Capture the cell that displays the provided text and extract its (x, y) central coordinate. 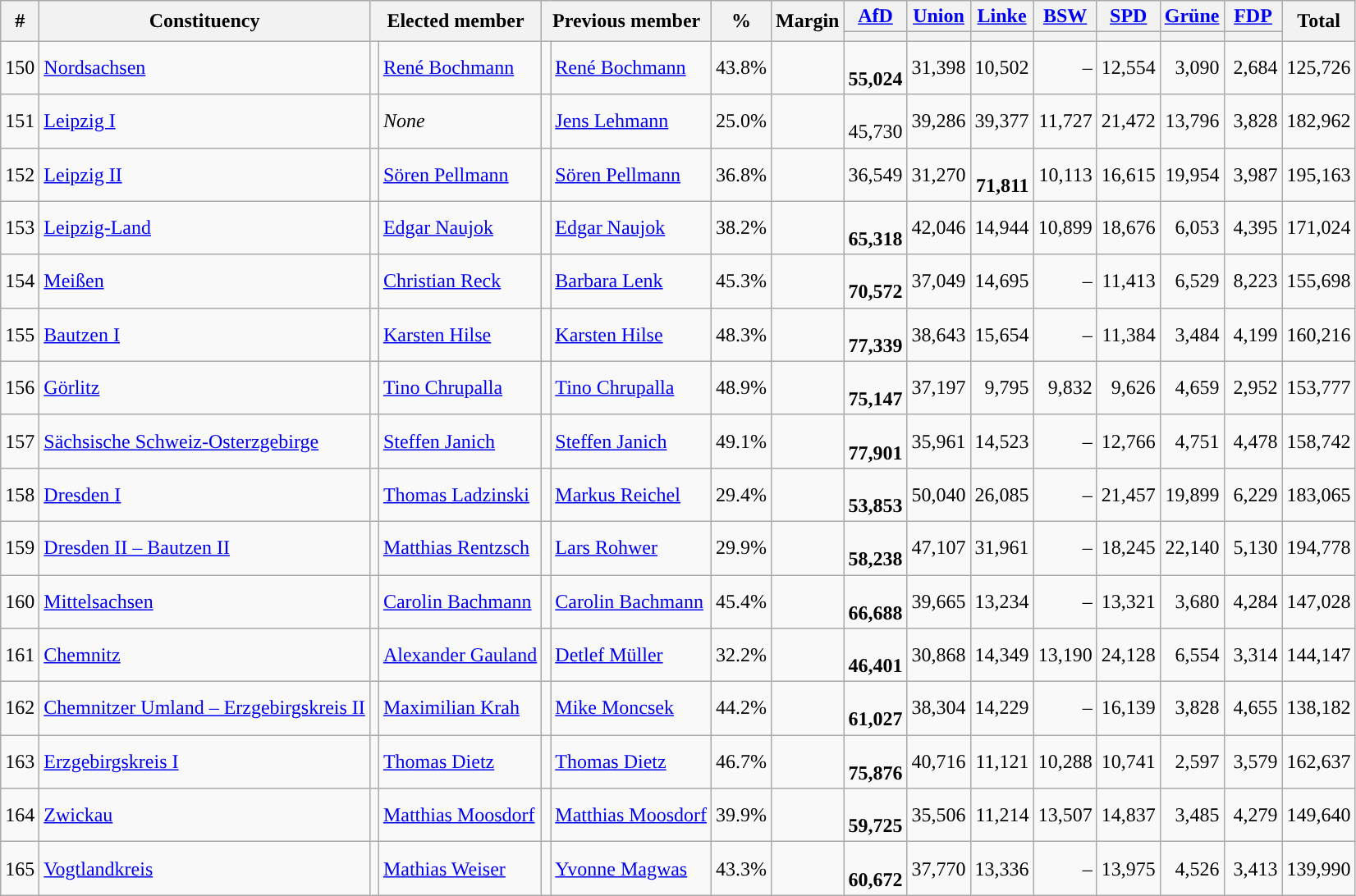
45.4% (742, 601)
162,637 (1318, 761)
165 (20, 868)
2,684 (1253, 67)
39,377 (1001, 121)
Dresden I (205, 494)
11,214 (1001, 816)
Grüne (1192, 16)
Barbara Lenk (631, 281)
6,554 (1192, 655)
Margin (808, 21)
31,270 (939, 174)
13,796 (1192, 121)
46,401 (875, 655)
9,832 (1065, 387)
45,730 (875, 121)
Lars Rohwer (631, 548)
159 (20, 548)
157 (20, 441)
FDP (1253, 16)
4,526 (1192, 868)
Previous member (627, 21)
61,027 (875, 709)
71,811 (1001, 174)
154 (20, 281)
11,727 (1065, 121)
55,024 (875, 67)
Elected member (455, 21)
2,597 (1192, 761)
10,502 (1001, 67)
161 (20, 655)
13,336 (1001, 868)
155,698 (1318, 281)
37,770 (939, 868)
BSW (1065, 16)
Alexander Gauland (460, 655)
13,321 (1128, 601)
14,944 (1001, 228)
Union (939, 16)
Chemnitzer Umland – Erzgebirgskreis II (205, 709)
13,190 (1065, 655)
38,304 (939, 709)
13,975 (1128, 868)
42,046 (939, 228)
Markus Reichel (631, 494)
66,688 (875, 601)
16,615 (1128, 174)
Constituency (205, 21)
6,229 (1253, 494)
Zwickau (205, 816)
Christian Reck (460, 281)
Leipzig II (205, 174)
3,987 (1253, 174)
3,314 (1253, 655)
50,040 (939, 494)
Chemnitz (205, 655)
153,777 (1318, 387)
45.3% (742, 281)
24,128 (1128, 655)
3,485 (1192, 816)
Detlef Müller (631, 655)
19,899 (1192, 494)
Jens Lehmann (631, 121)
48.3% (742, 335)
19,954 (1192, 174)
Sächsische Schweiz-Osterzgebirge (205, 441)
Yvonne Magwas (631, 868)
58,238 (875, 548)
151 (20, 121)
75,147 (875, 387)
4,199 (1253, 335)
150 (20, 67)
10,741 (1128, 761)
Nordsachsen (205, 67)
31,398 (939, 67)
3,090 (1192, 67)
4,279 (1253, 816)
36,549 (875, 174)
158 (20, 494)
48.9% (742, 387)
Vogtlandkreis (205, 868)
182,962 (1318, 121)
160,216 (1318, 335)
38.2% (742, 228)
162 (20, 709)
3,484 (1192, 335)
21,472 (1128, 121)
Görlitz (205, 387)
65,318 (875, 228)
Maximilian Krah (460, 709)
2,952 (1253, 387)
37,049 (939, 281)
77,901 (875, 441)
29.9% (742, 548)
22,140 (1192, 548)
9,626 (1128, 387)
183,065 (1318, 494)
155 (20, 335)
14,523 (1001, 441)
35,506 (939, 816)
Bautzen I (205, 335)
75,876 (875, 761)
Leipzig-Land (205, 228)
6,053 (1192, 228)
46.7% (742, 761)
43.3% (742, 868)
6,529 (1192, 281)
39,286 (939, 121)
147,028 (1318, 601)
39.9% (742, 816)
152 (20, 174)
12,766 (1128, 441)
11,121 (1001, 761)
37,197 (939, 387)
30,868 (939, 655)
Mike Moncsek (631, 709)
26,085 (1001, 494)
21,457 (1128, 494)
Meißen (205, 281)
25.0% (742, 121)
194,778 (1318, 548)
Thomas Ladzinski (460, 494)
% (742, 21)
Linke (1001, 16)
13,234 (1001, 601)
8,223 (1253, 281)
4,284 (1253, 601)
18,676 (1128, 228)
4,395 (1253, 228)
49.1% (742, 441)
29.4% (742, 494)
36.8% (742, 174)
125,726 (1318, 67)
47,107 (939, 548)
Total (1318, 21)
4,659 (1192, 387)
70,572 (875, 281)
35,961 (939, 441)
13,507 (1065, 816)
Leipzig I (205, 121)
18,245 (1128, 548)
43.8% (742, 67)
3,413 (1253, 868)
AfD (875, 16)
3,680 (1192, 601)
10,113 (1065, 174)
11,413 (1128, 281)
10,288 (1065, 761)
32.2% (742, 655)
10,899 (1065, 228)
12,554 (1128, 67)
149,640 (1318, 816)
195,163 (1318, 174)
164 (20, 816)
4,751 (1192, 441)
171,024 (1318, 228)
9,795 (1001, 387)
Mathias Weiser (460, 868)
14,837 (1128, 816)
Mittelsachsen (205, 601)
14,349 (1001, 655)
59,725 (875, 816)
40,716 (939, 761)
14,695 (1001, 281)
11,384 (1128, 335)
160 (20, 601)
163 (20, 761)
60,672 (875, 868)
3,579 (1253, 761)
39,665 (939, 601)
None (460, 121)
Matthias Rentzsch (460, 548)
5,130 (1253, 548)
156 (20, 387)
Dresden II – Bautzen II (205, 548)
138,182 (1318, 709)
4,478 (1253, 441)
158,742 (1318, 441)
31,961 (1001, 548)
53,853 (875, 494)
14,229 (1001, 709)
77,339 (875, 335)
4,655 (1253, 709)
139,990 (1318, 868)
16,139 (1128, 709)
SPD (1128, 16)
44.2% (742, 709)
Erzgebirgskreis I (205, 761)
144,147 (1318, 655)
# (20, 21)
15,654 (1001, 335)
38,643 (939, 335)
153 (20, 228)
